Return (x, y) of the center of cell containing provided text 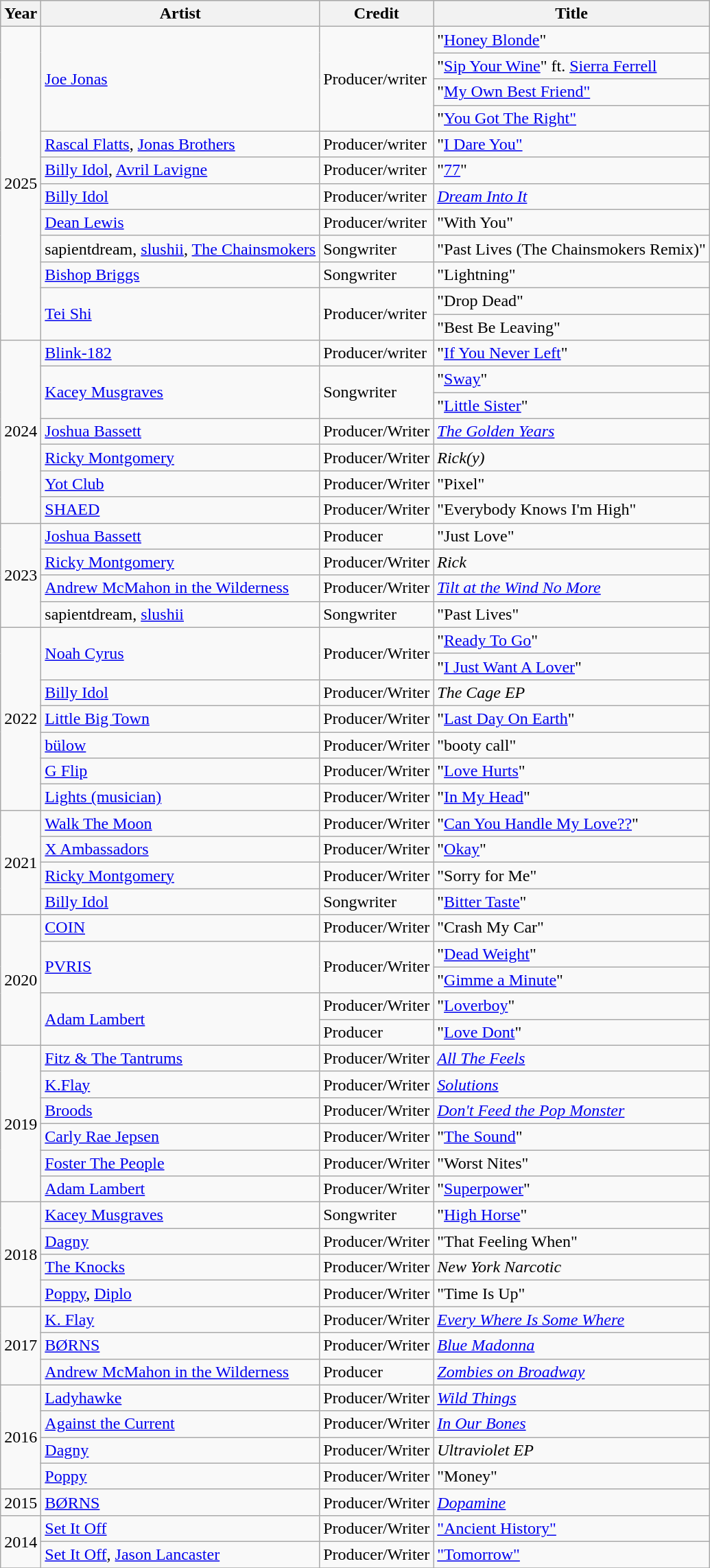
Lights (musician) (180, 797)
2020 (21, 980)
Poppy (180, 1476)
Credit (377, 14)
"Sway" (572, 379)
Little Big Town (180, 718)
"That Feeling When" (572, 1241)
"Love Dont" (572, 1032)
Ultraviolet EP (572, 1450)
Set It Off (180, 1528)
"Sip Your Wine" ft. Sierra Ferrell (572, 66)
"Ready To Go" (572, 640)
Zombies on Broadway (572, 1372)
Tilt at the Wind No More (572, 588)
Rick (572, 562)
bülow (180, 745)
New York Narcotic (572, 1267)
2016 (21, 1437)
"Drop Dead" (572, 301)
K.Flay (180, 1084)
"Everybody Knows I'm High" (572, 510)
COIN (180, 928)
Blink-182 (180, 353)
K. Flay (180, 1320)
Bishop Briggs (180, 274)
Yot Club (180, 484)
2022 (21, 718)
2024 (21, 432)
"Last Day On Earth" (572, 718)
"Sorry for Me" (572, 876)
"My Own Best Friend" (572, 92)
"High Horse" (572, 1215)
Billy Idol, Avril Lavigne (180, 170)
In Our Bones (572, 1424)
Poppy, Diplo (180, 1294)
SHAED (180, 510)
"I Dare You" (572, 144)
Foster The People (180, 1163)
Walk The Moon (180, 823)
2021 (21, 863)
"I Just Want A Lover" (572, 666)
"The Sound" (572, 1136)
Dream Into It (572, 196)
Dopamine (572, 1502)
"You Got The Right" (572, 118)
"Worst Nites" (572, 1163)
"Dead Weight" (572, 954)
Every Where Is Some Where (572, 1320)
Dean Lewis (180, 222)
"Love Hurts" (572, 771)
Title (572, 14)
"Superpower" (572, 1189)
Year (21, 14)
Artist (180, 14)
2025 (21, 184)
Blue Madonna (572, 1346)
"Crash My Car" (572, 928)
"Honey Blonde" (572, 40)
"Gimme a Minute" (572, 980)
Rascal Flatts, Jonas Brothers (180, 144)
PVRIS (180, 967)
"Tomorrow" (572, 1554)
Set It Off, Jason Lancaster (180, 1554)
"Past Lives (The Chainsmokers Remix)" (572, 248)
"Loverboy" (572, 1006)
"booty call" (572, 745)
"With You" (572, 222)
2023 (21, 575)
"Money" (572, 1476)
2015 (21, 1502)
Wild Things (572, 1398)
2014 (21, 1541)
"Best Be Leaving" (572, 327)
The Knocks (180, 1267)
"Past Lives" (572, 614)
The Golden Years (572, 432)
"77" (572, 170)
Noah Cyrus (180, 653)
"Can You Handle My Love??" (572, 823)
All The Feels (572, 1058)
2017 (21, 1346)
Carly Rae Jepsen (180, 1136)
"Bitter Taste" (572, 902)
"Okay" (572, 850)
2018 (21, 1254)
Broods (180, 1110)
"Just Love" (572, 536)
"Time Is Up" (572, 1294)
"If You Never Left" (572, 353)
Ladyhawke (180, 1398)
"Lightning" (572, 274)
Rick(y) (572, 458)
G Flip (180, 771)
X Ambassadors (180, 850)
Tei Shi (180, 314)
sapientdream, slushii, The Chainsmokers (180, 248)
Don't Feed the Pop Monster (572, 1110)
Solutions (572, 1084)
Fitz & The Tantrums (180, 1058)
The Cage EP (572, 692)
Against the Current (180, 1424)
"In My Head" (572, 797)
"Ancient History" (572, 1528)
sapientdream, slushii (180, 614)
"Pixel" (572, 484)
"Little Sister" (572, 406)
2019 (21, 1123)
Joe Jonas (180, 79)
